Return the (X, Y) coordinate for the center point of the cell that contains the specified text.  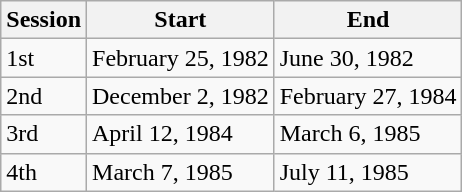
March 6, 1985 (368, 134)
Session (44, 20)
July 11, 1985 (368, 172)
3rd (44, 134)
1st (44, 58)
April 12, 1984 (181, 134)
4th (44, 172)
June 30, 1982 (368, 58)
February 27, 1984 (368, 96)
February 25, 1982 (181, 58)
2nd (44, 96)
End (368, 20)
March 7, 1985 (181, 172)
Start (181, 20)
December 2, 1982 (181, 96)
